Identify which cell holds the provided text, then report its [x, y] central coordinate. 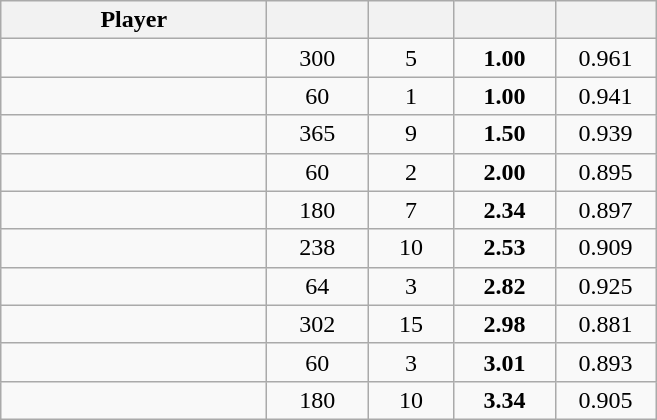
0.893 [606, 362]
2.98 [504, 324]
0.897 [606, 210]
0.909 [606, 248]
300 [318, 58]
64 [318, 286]
302 [318, 324]
15 [411, 324]
Player [134, 20]
0.881 [606, 324]
2.53 [504, 248]
238 [318, 248]
2 [411, 172]
2.34 [504, 210]
1.50 [504, 134]
3.34 [504, 400]
3.01 [504, 362]
0.895 [606, 172]
2.00 [504, 172]
0.941 [606, 96]
0.925 [606, 286]
0.939 [606, 134]
7 [411, 210]
5 [411, 58]
0.961 [606, 58]
0.905 [606, 400]
2.82 [504, 286]
9 [411, 134]
1 [411, 96]
365 [318, 134]
